For the text-containing cell, return its midpoint in [x, y] coordinate format. 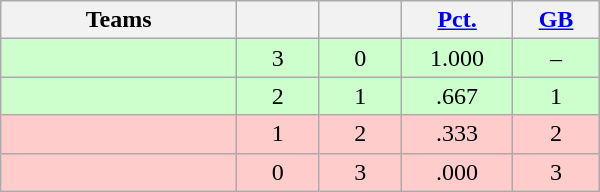
– [556, 58]
Pct. [456, 20]
.000 [456, 172]
GB [556, 20]
.667 [456, 96]
.333 [456, 134]
1.000 [456, 58]
Teams [119, 20]
